Find where the given text appears and provide that cell's center as [x, y] coordinate. 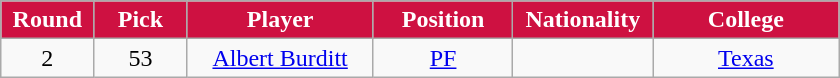
Texas [746, 58]
College [746, 20]
Player [280, 20]
Albert Burditt [280, 58]
Position [443, 20]
PF [443, 58]
53 [140, 58]
Round [48, 20]
Nationality [583, 20]
2 [48, 58]
Pick [140, 20]
